Provide the [x, y] coordinate of the cell's center where the given text is located.  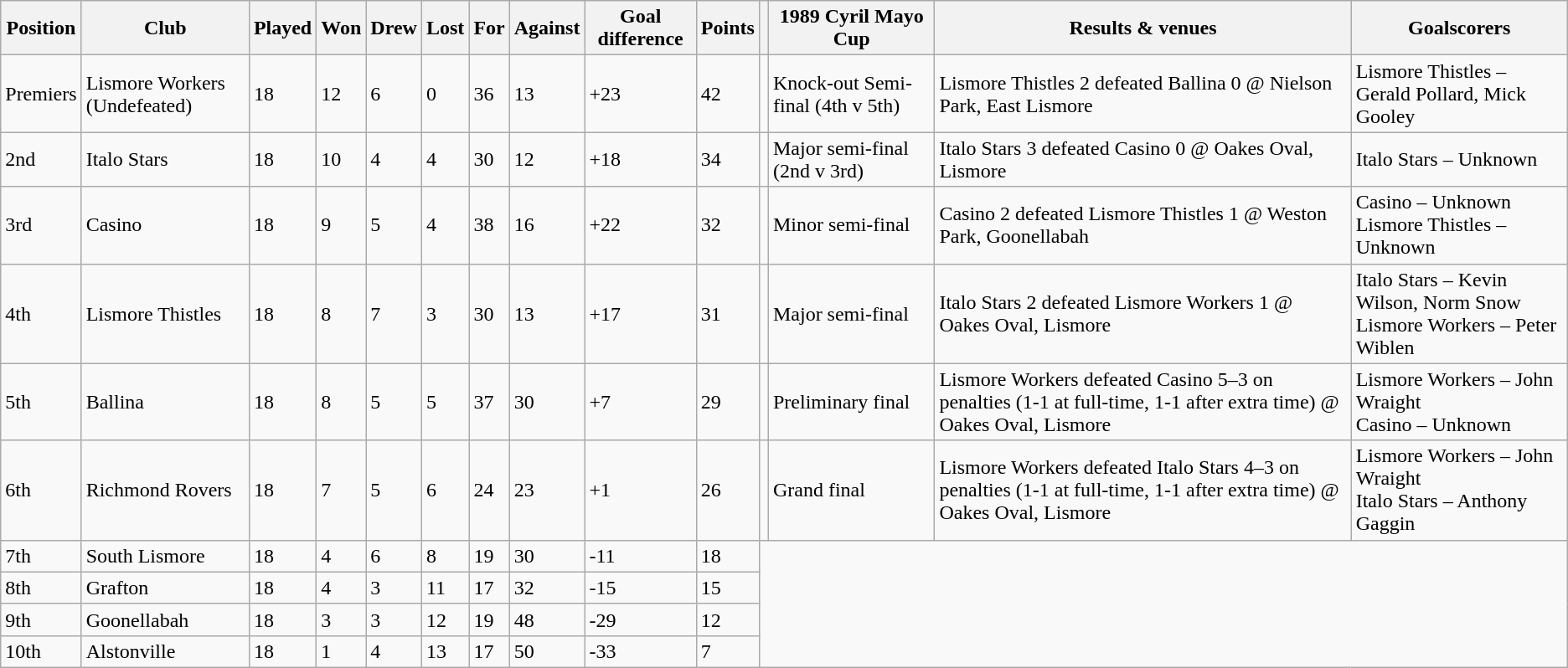
26 [727, 491]
Won [342, 28]
Points [727, 28]
-15 [640, 588]
29 [727, 402]
+17 [640, 313]
9th [41, 619]
36 [489, 94]
Preliminary final [851, 402]
Alstonville [165, 651]
Italo Stars 2 defeated Lismore Workers 1 @ Oakes Oval, Lismore [1142, 313]
5th [41, 402]
Italo Stars [165, 159]
11 [445, 588]
For [489, 28]
Italo Stars – Kevin Wilson, Norm SnowLismore Workers – Peter Wiblen [1459, 313]
Club [165, 28]
-29 [640, 619]
23 [547, 491]
Lismore Workers – John WraightItalo Stars – Anthony Gaggin [1459, 491]
Grand final [851, 491]
Drew [394, 28]
10th [41, 651]
2nd [41, 159]
Italo Stars 3 defeated Casino 0 @ Oakes Oval, Lismore [1142, 159]
Lismore Thistles [165, 313]
South Lismore [165, 556]
Lismore Workers (Undefeated) [165, 94]
Goal difference [640, 28]
+7 [640, 402]
10 [342, 159]
4th [41, 313]
Goalscorers [1459, 28]
Goonellabah [165, 619]
Richmond Rovers [165, 491]
15 [727, 588]
Against [547, 28]
Results & venues [1142, 28]
-11 [640, 556]
0 [445, 94]
-33 [640, 651]
Lismore Thistles – Gerald Pollard, Mick Gooley [1459, 94]
Ballina [165, 402]
16 [547, 225]
1 [342, 651]
7th [41, 556]
50 [547, 651]
3rd [41, 225]
48 [547, 619]
Casino [165, 225]
Major semi-final (2nd v 3rd) [851, 159]
24 [489, 491]
6th [41, 491]
Lost [445, 28]
Lismore Workers – John WraightCasino – Unknown [1459, 402]
+23 [640, 94]
31 [727, 313]
Position [41, 28]
Major semi-final [851, 313]
+22 [640, 225]
Minor semi-final [851, 225]
Casino – UnknownLismore Thistles – Unknown [1459, 225]
34 [727, 159]
37 [489, 402]
Lismore Workers defeated Casino 5–3 on penalties (1-1 at full-time, 1-1 after extra time) @ Oakes Oval, Lismore [1142, 402]
38 [489, 225]
Lismore Thistles 2 defeated Ballina 0 @ Nielson Park, East Lismore [1142, 94]
9 [342, 225]
8th [41, 588]
Lismore Workers defeated Italo Stars 4–3 on penalties (1-1 at full-time, 1-1 after extra time) @ Oakes Oval, Lismore [1142, 491]
42 [727, 94]
Italo Stars – Unknown [1459, 159]
Played [282, 28]
Grafton [165, 588]
+1 [640, 491]
Premiers [41, 94]
Casino 2 defeated Lismore Thistles 1 @ Weston Park, Goonellabah [1142, 225]
1989 Cyril Mayo Cup [851, 28]
Knock-out Semi-final (4th v 5th) [851, 94]
+18 [640, 159]
